Provide the (x, y) coordinate of the cell's center where the given text is located.  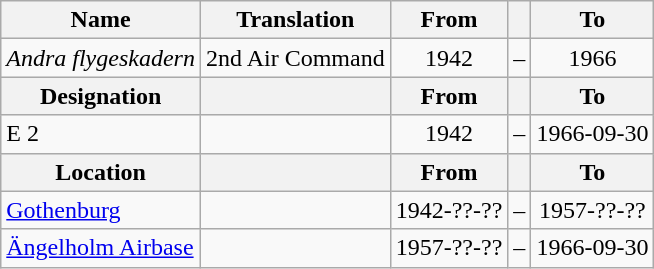
Ängelholm Airbase (101, 248)
E 2 (101, 134)
2nd Air Command (295, 58)
Andra flygeskadern (101, 58)
Name (101, 20)
Designation (101, 96)
Gothenburg (101, 210)
Location (101, 172)
Translation (295, 20)
1966 (592, 58)
1942-??-?? (449, 210)
